Locate the cell with the specified text and output its (x, y) center coordinate. 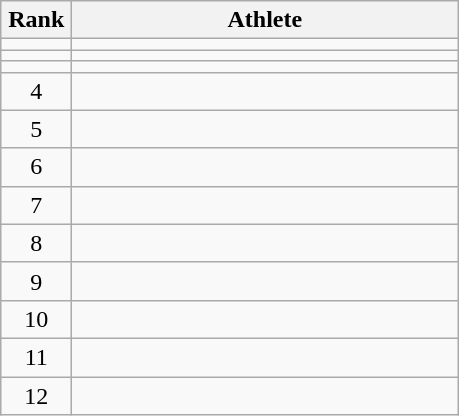
Rank (36, 20)
Athlete (265, 20)
5 (36, 129)
8 (36, 243)
9 (36, 281)
6 (36, 167)
7 (36, 205)
10 (36, 319)
12 (36, 395)
4 (36, 91)
11 (36, 357)
